Search for the cell housing the specified text and yield its (X, Y) center coordinate. 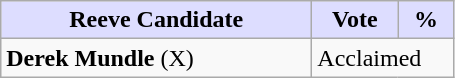
Derek Mundle (X) (156, 58)
Acclaimed (383, 58)
Vote (355, 20)
Reeve Candidate (156, 20)
% (426, 20)
